Pinpoint the cell where the given text exists, returning its [X, Y] midpoint coordinate. 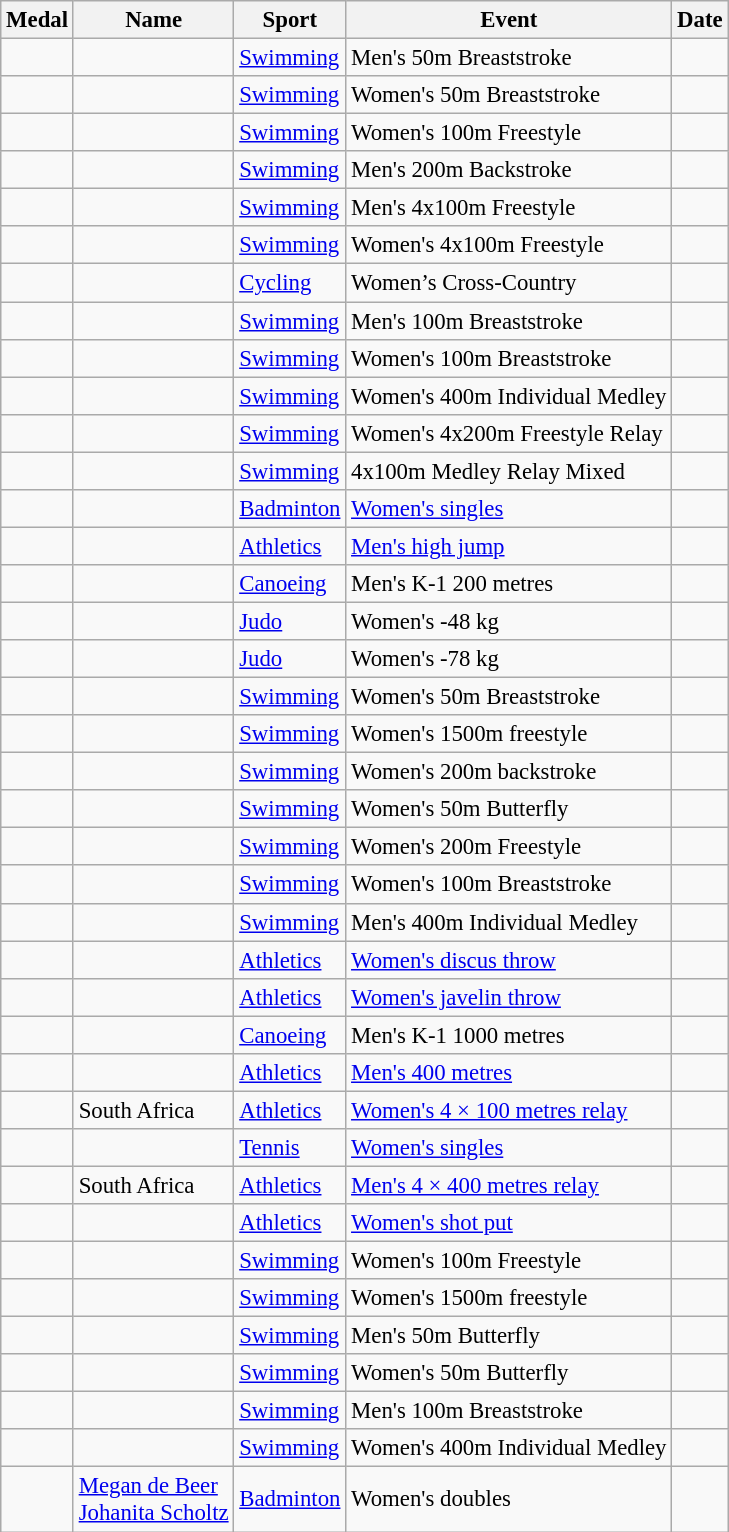
Women's 200m backstroke [509, 772]
Women's -78 kg [509, 659]
Men's K-1 200 metres [509, 584]
Men's 50m Breaststroke [509, 58]
Women’s Cross-Country [509, 283]
4x100m Medley Relay Mixed [509, 471]
Men's 200m Backstroke [509, 170]
Women's 4x200m Freestyle Relay [509, 433]
Women's 4x100m Freestyle [509, 245]
Women's doubles [509, 1500]
Medal [38, 20]
Date [700, 20]
Men's 400m Individual Medley [509, 922]
Men's 4x100m Freestyle [509, 208]
Men's 50m Butterfly [509, 1336]
Event [509, 20]
Women's 4 × 100 metres relay [509, 1110]
Women's javelin throw [509, 997]
Megan de BeerJohanita Scholtz [154, 1500]
Men's high jump [509, 546]
Women's 200m Freestyle [509, 847]
Name [154, 20]
Sport [290, 20]
Women's shot put [509, 1223]
Men's K-1 1000 metres [509, 1035]
Men's 400 metres [509, 1073]
Cycling [290, 283]
Women's -48 kg [509, 621]
Women's discus throw [509, 960]
Men's 4 × 400 metres relay [509, 1185]
Tennis [290, 1148]
